Locate the cell with the specified text and output its [X, Y] center coordinate. 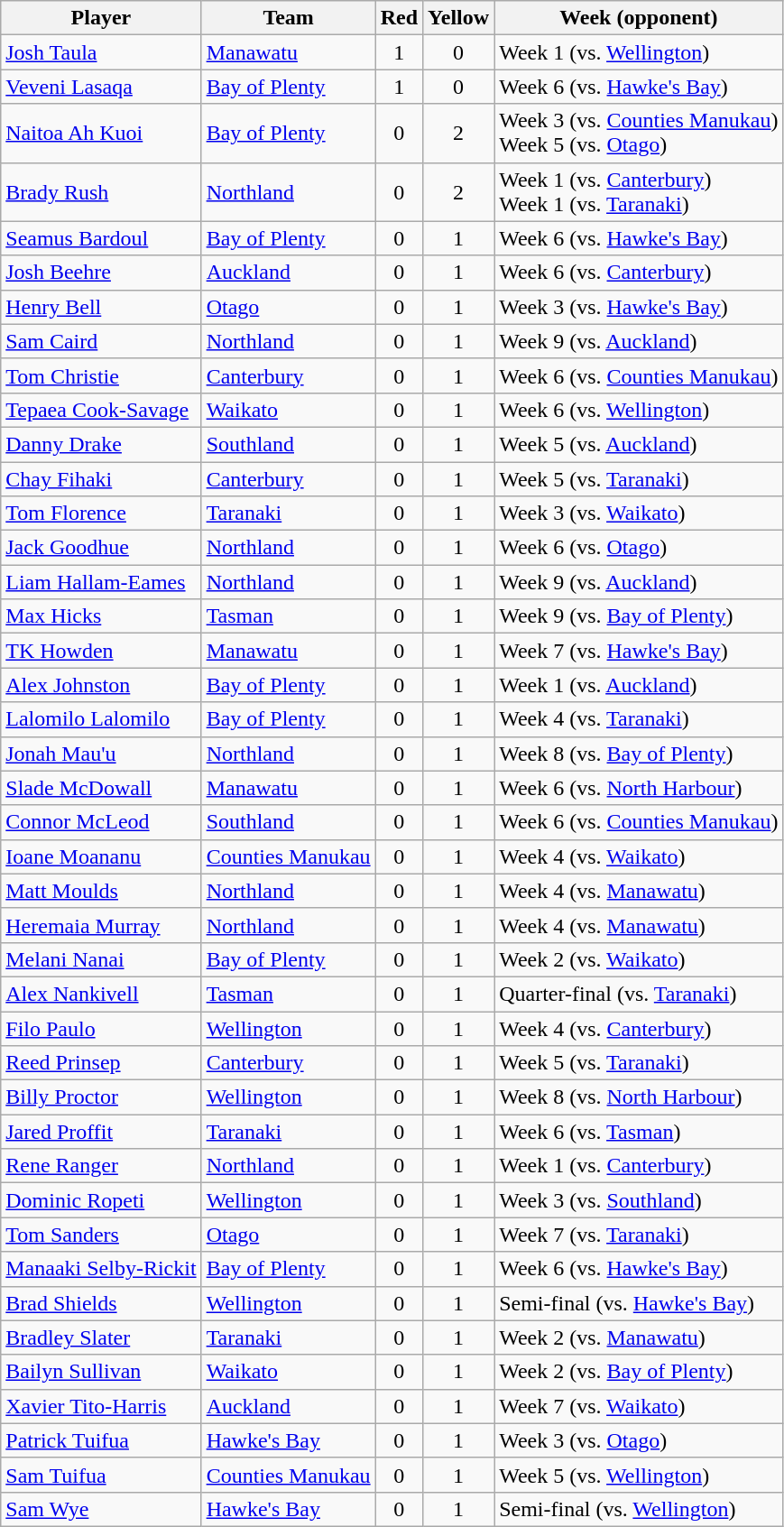
Week 7 (vs. Taranaki) [639, 1235]
Brad Shields [101, 1303]
Josh Beehre [101, 273]
Sam Caird [101, 341]
Manaaki Selby-Rickit [101, 1269]
Liam Hallam-Eames [101, 582]
Dominic Ropeti [101, 1200]
Semi-final (vs. Hawke's Bay) [639, 1303]
Week 3 (vs. Southland) [639, 1200]
Week 8 (vs. Bay of Plenty) [639, 754]
Jonah Mau'u [101, 754]
Chay Fihaki [101, 479]
Jack Goodhue [101, 548]
Week 1 (vs. Canterbury) Week 1 (vs. Taranaki) [639, 191]
Week 6 (vs. Tasman) [639, 1132]
Week 6 (vs. Canterbury) [639, 273]
Alex Nankivell [101, 994]
Brady Rush [101, 191]
Week 3 (vs. Hawke's Bay) [639, 307]
Week 3 (vs. Counties Manukau) Week 5 (vs. Otago) [639, 134]
Matt Moulds [101, 891]
Bailyn Sullivan [101, 1372]
Red [399, 18]
Semi-final (vs. Wellington) [639, 1509]
Week 2 (vs. Manawatu) [639, 1337]
Ioane Moananu [101, 856]
Week 2 (vs. Waikato) [639, 959]
Reed Prinsep [101, 1063]
Seamus Bardoul [101, 238]
Week 6 (vs. Otago) [639, 548]
Week 4 (vs. Waikato) [639, 856]
Connor McLeod [101, 822]
Henry Bell [101, 307]
Billy Proctor [101, 1097]
Melani Nanai [101, 959]
TK Howden [101, 651]
Week 4 (vs. Canterbury) [639, 1028]
Quarter-final (vs. Taranaki) [639, 994]
Bradley Slater [101, 1337]
Week (opponent) [639, 18]
Tepaea Cook-Savage [101, 410]
Yellow [458, 18]
Heremaia Murray [101, 925]
Week 3 (vs. Otago) [639, 1440]
Tom Florence [101, 514]
Week 1 (vs. Auckland) [639, 685]
Slade McDowall [101, 788]
Lalomilo Lalomilo [101, 719]
Sam Tuifua [101, 1475]
Alex Johnston [101, 685]
Xavier Tito-Harris [101, 1406]
Josh Taula [101, 52]
Team [289, 18]
Sam Wye [101, 1509]
Week 1 (vs. Wellington) [639, 52]
Week 9 (vs. Bay of Plenty) [639, 616]
Week 5 (vs. Wellington) [639, 1475]
Filo Paulo [101, 1028]
Veveni Lasaqa [101, 87]
Week 4 (vs. Taranaki) [639, 719]
Week 2 (vs. Bay of Plenty) [639, 1372]
Jared Proffit [101, 1132]
Week 6 (vs. Wellington) [639, 410]
Week 5 (vs. Auckland) [639, 444]
Player [101, 18]
Week 3 (vs. Waikato) [639, 514]
Week 7 (vs. Hawke's Bay) [639, 651]
Tom Christie [101, 375]
Max Hicks [101, 616]
Week 8 (vs. North Harbour) [639, 1097]
Naitoa Ah Kuoi [101, 134]
Week 1 (vs. Canterbury) [639, 1166]
Week 7 (vs. Waikato) [639, 1406]
Tom Sanders [101, 1235]
Rene Ranger [101, 1166]
Danny Drake [101, 444]
Week 6 (vs. North Harbour) [639, 788]
Patrick Tuifua [101, 1440]
